Locate the cell with the specified text and output its [X, Y] center coordinate. 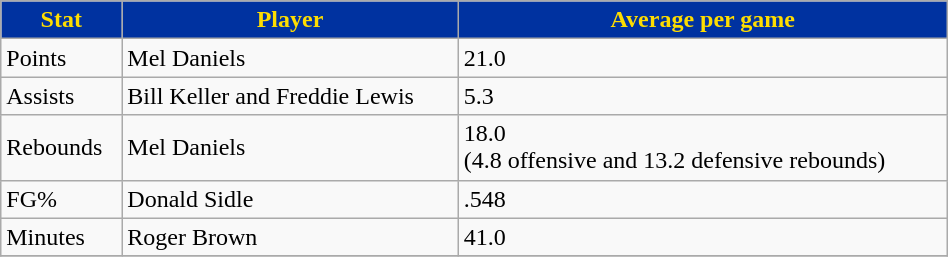
Rebounds [62, 148]
41.0 [702, 237]
Average per game [702, 20]
Assists [62, 96]
5.3 [702, 96]
Roger Brown [290, 237]
Donald Sidle [290, 199]
FG% [62, 199]
Stat [62, 20]
Points [62, 58]
.548 [702, 199]
Minutes [62, 237]
Bill Keller and Freddie Lewis [290, 96]
21.0 [702, 58]
18.0(4.8 offensive and 13.2 defensive rebounds) [702, 148]
Player [290, 20]
